Determine the [X, Y] coordinate at the center of the cell enclosing the given text.  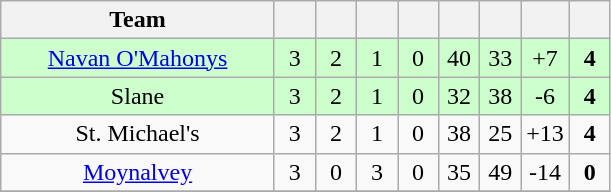
33 [500, 58]
Moynalvey [138, 172]
40 [460, 58]
St. Michael's [138, 134]
+7 [546, 58]
32 [460, 96]
49 [500, 172]
25 [500, 134]
-14 [546, 172]
Slane [138, 96]
+13 [546, 134]
-6 [546, 96]
Navan O'Mahonys [138, 58]
Team [138, 20]
35 [460, 172]
